Determine the [X, Y] coordinate at the center of the cell enclosing the given text.  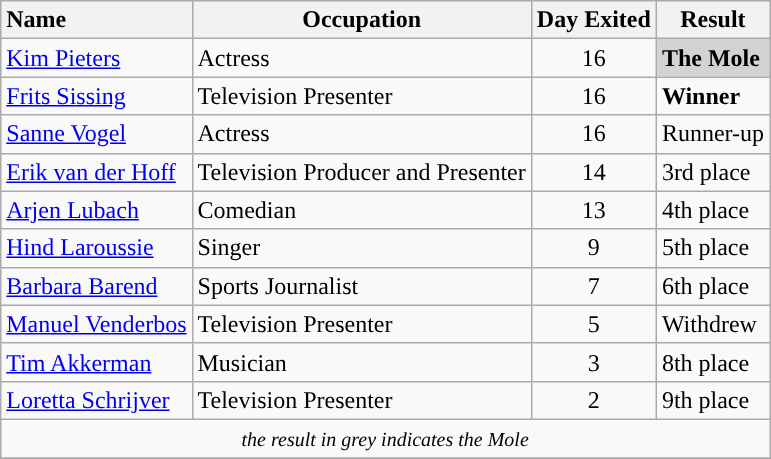
3 [594, 362]
Name [96, 20]
7 [594, 286]
Television Producer and Presenter [362, 172]
the result in grey indicates the Mole [386, 438]
Runner-up [712, 134]
3rd place [712, 172]
5th place [712, 248]
Hind Laroussie [96, 248]
Sanne Vogel [96, 134]
Result [712, 20]
4th place [712, 210]
Occupation [362, 20]
Tim Akkerman [96, 362]
6th place [712, 286]
Singer [362, 248]
Day Exited [594, 20]
Comedian [362, 210]
13 [594, 210]
9th place [712, 400]
Frits Sissing [96, 96]
9 [594, 248]
2 [594, 400]
Musician [362, 362]
Manuel Venderbos [96, 324]
Withdrew [712, 324]
8th place [712, 362]
Winner [712, 96]
Sports Journalist [362, 286]
14 [594, 172]
Arjen Lubach [96, 210]
Loretta Schrijver [96, 400]
Kim Pieters [96, 58]
5 [594, 324]
Erik van der Hoff [96, 172]
The Mole [712, 58]
Barbara Barend [96, 286]
